Search for the cell housing the specified text and yield its [X, Y] center coordinate. 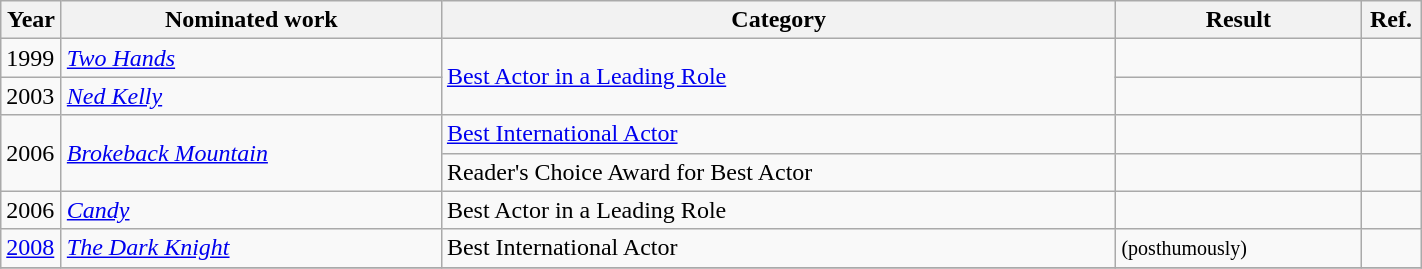
Candy [251, 210]
Two Hands [251, 58]
2003 [32, 96]
1999 [32, 58]
(posthumously) [1238, 248]
Brokeback Mountain [251, 153]
Result [1238, 20]
The Dark Knight [251, 248]
Ref. [1392, 20]
Ned Kelly [251, 96]
Nominated work [251, 20]
Category [778, 20]
2008 [32, 248]
Reader's Choice Award for Best Actor [778, 172]
Year [32, 20]
